Determine the [X, Y] coordinate at the center of the cell enclosing the given text.  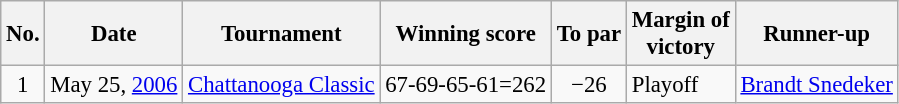
To par [588, 34]
No. [23, 34]
Winning score [466, 34]
Playoff [680, 85]
May 25, 2006 [114, 85]
Runner-up [816, 34]
Chattanooga Classic [282, 85]
Brandt Snedeker [816, 85]
1 [23, 85]
Date [114, 34]
Margin ofvictory [680, 34]
67-69-65-61=262 [466, 85]
−26 [588, 85]
Tournament [282, 34]
